Search for the cell housing the specified text and yield its [x, y] center coordinate. 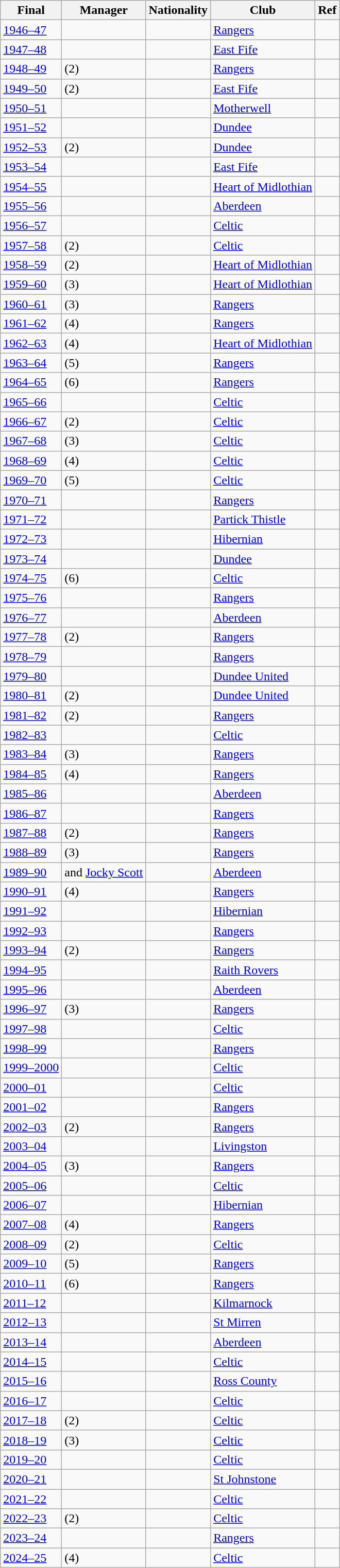
2020–21 [31, 1479]
1960–61 [31, 304]
1957–58 [31, 245]
2024–25 [31, 1558]
1981–82 [31, 715]
1994–95 [31, 970]
2021–22 [31, 1499]
1964–65 [31, 382]
1978–79 [31, 657]
2005–06 [31, 1185]
2016–17 [31, 1401]
Motherwell [263, 108]
2019–20 [31, 1459]
2001–02 [31, 1107]
1993–94 [31, 950]
1975–76 [31, 598]
2013–14 [31, 1342]
2012–13 [31, 1323]
1951–52 [31, 128]
1966–67 [31, 421]
1947–48 [31, 49]
2011–12 [31, 1303]
1985–86 [31, 794]
St Mirren [263, 1323]
1983–84 [31, 754]
1958–59 [31, 265]
Raith Rovers [263, 970]
1970–71 [31, 500]
2006–07 [31, 1205]
1962–63 [31, 343]
1986–87 [31, 813]
1992–93 [31, 931]
Final [31, 10]
1948–49 [31, 69]
1982–83 [31, 735]
1989–90 [31, 872]
Nationality [178, 10]
1954–55 [31, 186]
2004–05 [31, 1166]
2002–03 [31, 1126]
Manager [104, 10]
1972–73 [31, 539]
1991–92 [31, 911]
2003–04 [31, 1146]
2022–23 [31, 1519]
1995–96 [31, 990]
1949–50 [31, 89]
1987–88 [31, 833]
1955–56 [31, 206]
Club [263, 10]
2010–11 [31, 1283]
Livingston [263, 1146]
1979–80 [31, 676]
1969–70 [31, 480]
1990–91 [31, 892]
1946–47 [31, 30]
1953–54 [31, 167]
2018–19 [31, 1440]
2017–18 [31, 1420]
1977–78 [31, 637]
2014–15 [31, 1362]
St Johnstone [263, 1479]
Ref [328, 10]
2015–16 [31, 1381]
1974–75 [31, 578]
Partick Thistle [263, 519]
2007–08 [31, 1225]
1988–89 [31, 852]
1996–97 [31, 1009]
1999–2000 [31, 1068]
1968–69 [31, 461]
1961–62 [31, 324]
1976–77 [31, 618]
1967–68 [31, 441]
1980–81 [31, 696]
1956–57 [31, 225]
1998–99 [31, 1048]
1959–60 [31, 285]
1984–85 [31, 774]
1950–51 [31, 108]
1965–66 [31, 402]
1952–53 [31, 147]
1997–98 [31, 1029]
2000–01 [31, 1087]
2009–10 [31, 1264]
2023–24 [31, 1538]
Ross County [263, 1381]
1973–74 [31, 558]
Kilmarnock [263, 1303]
1963–64 [31, 363]
2008–09 [31, 1244]
and Jocky Scott [104, 872]
1971–72 [31, 519]
